Return (X, Y) of the center of cell containing provided text 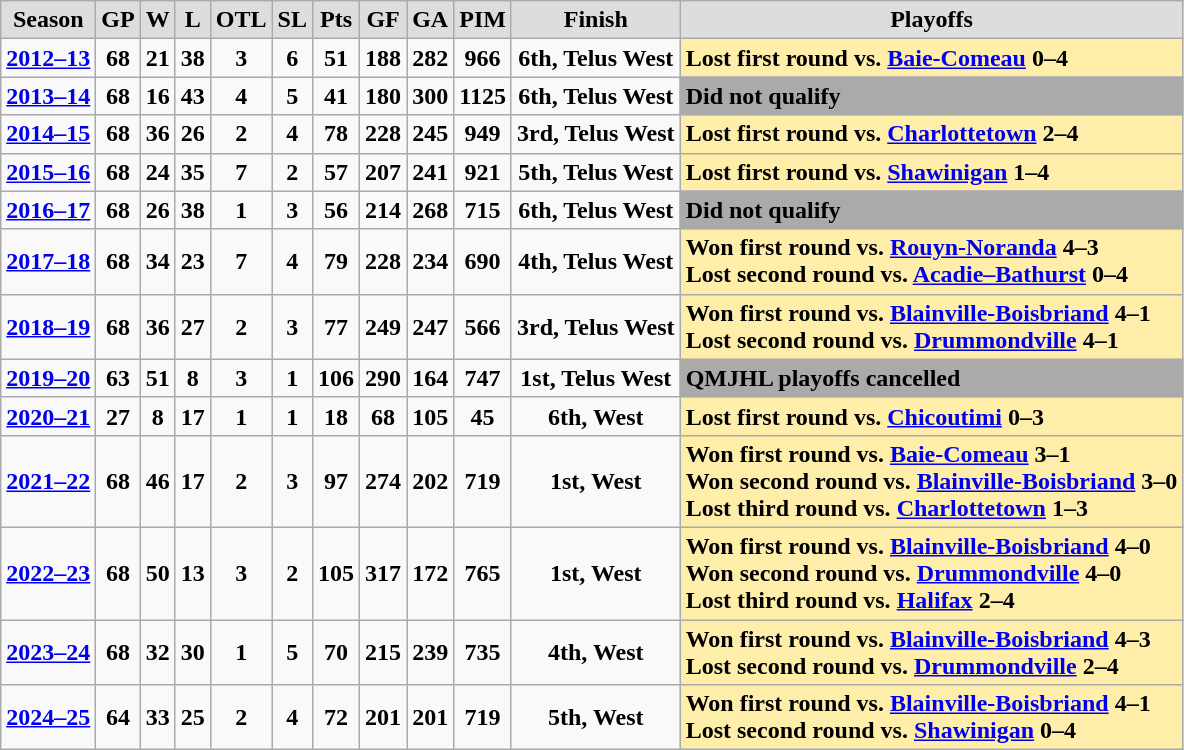
317 (384, 573)
GF (384, 20)
30 (192, 652)
2021–22 (48, 481)
63 (118, 378)
Playoffs (932, 20)
106 (336, 378)
215 (384, 652)
949 (483, 134)
Won first round vs. Rouyn-Noranda 4–3Lost second round vs. Acadie–Bathurst 0–4 (932, 262)
180 (384, 96)
274 (384, 481)
164 (430, 378)
566 (483, 326)
Lost first round vs. Baie-Comeau 0–4 (932, 58)
SL (292, 20)
72 (336, 718)
2016–17 (48, 210)
4th, Telus West (596, 262)
921 (483, 172)
6 (292, 58)
13 (192, 573)
2018–19 (48, 326)
32 (158, 652)
34 (158, 262)
97 (336, 481)
172 (430, 573)
L (192, 20)
188 (384, 58)
765 (483, 573)
Pts (336, 20)
2022–23 (48, 573)
25 (192, 718)
50 (158, 573)
4th, West (596, 652)
202 (430, 481)
715 (483, 210)
Won first round vs. Baie-Comeau 3–1Won second round vs. Blainville-Boisbriand 3–0Lost third round vs. Charlottetown 1–3 (932, 481)
35 (192, 172)
207 (384, 172)
6th, West (596, 416)
Season (48, 20)
239 (430, 652)
21 (158, 58)
5th, West (596, 718)
2013–14 (48, 96)
747 (483, 378)
Won first round vs. Blainville-Boisbriand 4–3Lost second round vs. Drummondville 2–4 (932, 652)
Won first round vs. Blainville-Boisbriand 4–1Lost second round vs. Drummondville 4–1 (932, 326)
W (158, 20)
2012–13 (48, 58)
78 (336, 134)
2014–15 (48, 134)
966 (483, 58)
214 (384, 210)
46 (158, 481)
241 (430, 172)
33 (158, 718)
690 (483, 262)
2024–25 (48, 718)
249 (384, 326)
79 (336, 262)
5th, Telus West (596, 172)
2023–24 (48, 652)
Finish (596, 20)
Won first round vs. Blainville-Boisbriand 4–1Lost second round vs. Shawinigan 0–4 (932, 718)
2015–16 (48, 172)
16 (158, 96)
23 (192, 262)
247 (430, 326)
45 (483, 416)
24 (158, 172)
290 (384, 378)
64 (118, 718)
234 (430, 262)
QMJHL playoffs cancelled (932, 378)
268 (430, 210)
1125 (483, 96)
Won first round vs. Blainville-Boisbriand 4–0Won second round vs. Drummondville 4–0Lost third round vs. Halifax 2–4 (932, 573)
43 (192, 96)
Lost first round vs. Shawinigan 1–4 (932, 172)
GP (118, 20)
GA (430, 20)
Lost first round vs. Chicoutimi 0–3 (932, 416)
77 (336, 326)
Lost first round vs. Charlottetown 2–4 (932, 134)
2019–20 (48, 378)
300 (430, 96)
735 (483, 652)
56 (336, 210)
282 (430, 58)
2020–21 (48, 416)
245 (430, 134)
57 (336, 172)
1st, Telus West (596, 378)
2017–18 (48, 262)
18 (336, 416)
70 (336, 652)
PIM (483, 20)
41 (336, 96)
OTL (241, 20)
